Pinpoint the cell where the given text exists, returning its (X, Y) midpoint coordinate. 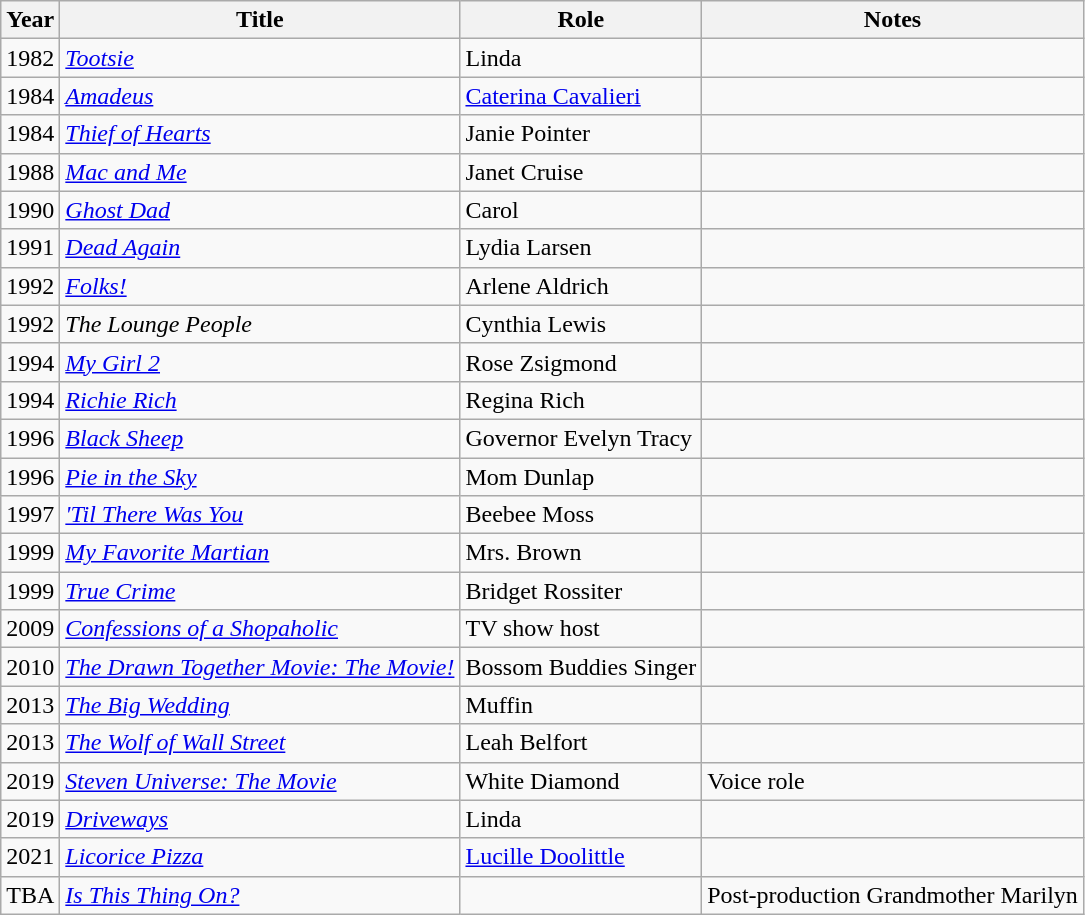
Pie in the Sky (260, 477)
Ghost Dad (260, 210)
Notes (893, 20)
Lydia Larsen (581, 248)
Arlene Aldrich (581, 286)
Confessions of a Shopaholic (260, 629)
Mrs. Brown (581, 553)
Leah Belfort (581, 743)
1990 (30, 210)
Amadeus (260, 96)
Licorice Pizza (260, 857)
2021 (30, 857)
1988 (30, 172)
Steven Universe: The Movie (260, 781)
'Til There Was You (260, 515)
Muffin (581, 705)
Regina Rich (581, 400)
Tootsie (260, 58)
The Big Wedding (260, 705)
2009 (30, 629)
Year (30, 20)
Voice role (893, 781)
Folks! (260, 286)
The Wolf of Wall Street (260, 743)
Janet Cruise (581, 172)
2010 (30, 667)
Bridget Rossiter (581, 591)
White Diamond (581, 781)
Bossom Buddies Singer (581, 667)
Black Sheep (260, 438)
Janie Pointer (581, 134)
Role (581, 20)
Post-production Grandmother Marilyn (893, 895)
Driveways (260, 819)
Dead Again (260, 248)
1991 (30, 248)
Mom Dunlap (581, 477)
Lucille Doolittle (581, 857)
Carol (581, 210)
Richie Rich (260, 400)
Governor Evelyn Tracy (581, 438)
Beebee Moss (581, 515)
Thief of Hearts (260, 134)
Mac and Me (260, 172)
The Drawn Together Movie: The Movie! (260, 667)
Is This Thing On? (260, 895)
The Lounge People (260, 324)
My Favorite Martian (260, 553)
Rose Zsigmond (581, 362)
Title (260, 20)
Cynthia Lewis (581, 324)
TBA (30, 895)
TV show host (581, 629)
True Crime (260, 591)
1982 (30, 58)
My Girl 2 (260, 362)
1997 (30, 515)
Caterina Cavalieri (581, 96)
